Identify which cell holds the provided text, then report its [X, Y] central coordinate. 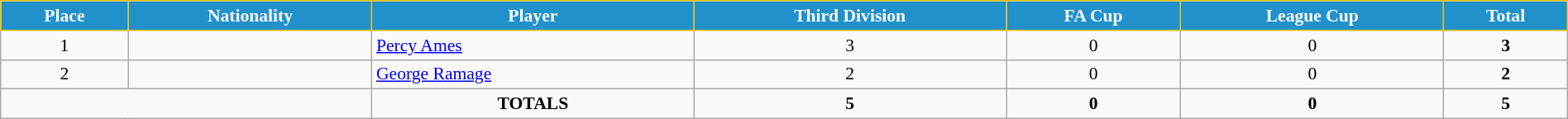
TOTALS [533, 104]
George Ramage [533, 74]
League Cup [1312, 16]
Percy Ames [533, 45]
FA Cup [1093, 16]
Nationality [250, 16]
Total [1505, 16]
Player [533, 16]
Place [65, 16]
Third Division [850, 16]
1 [65, 45]
